Output the (X, Y) coordinate of the center of the cell containing the given text.  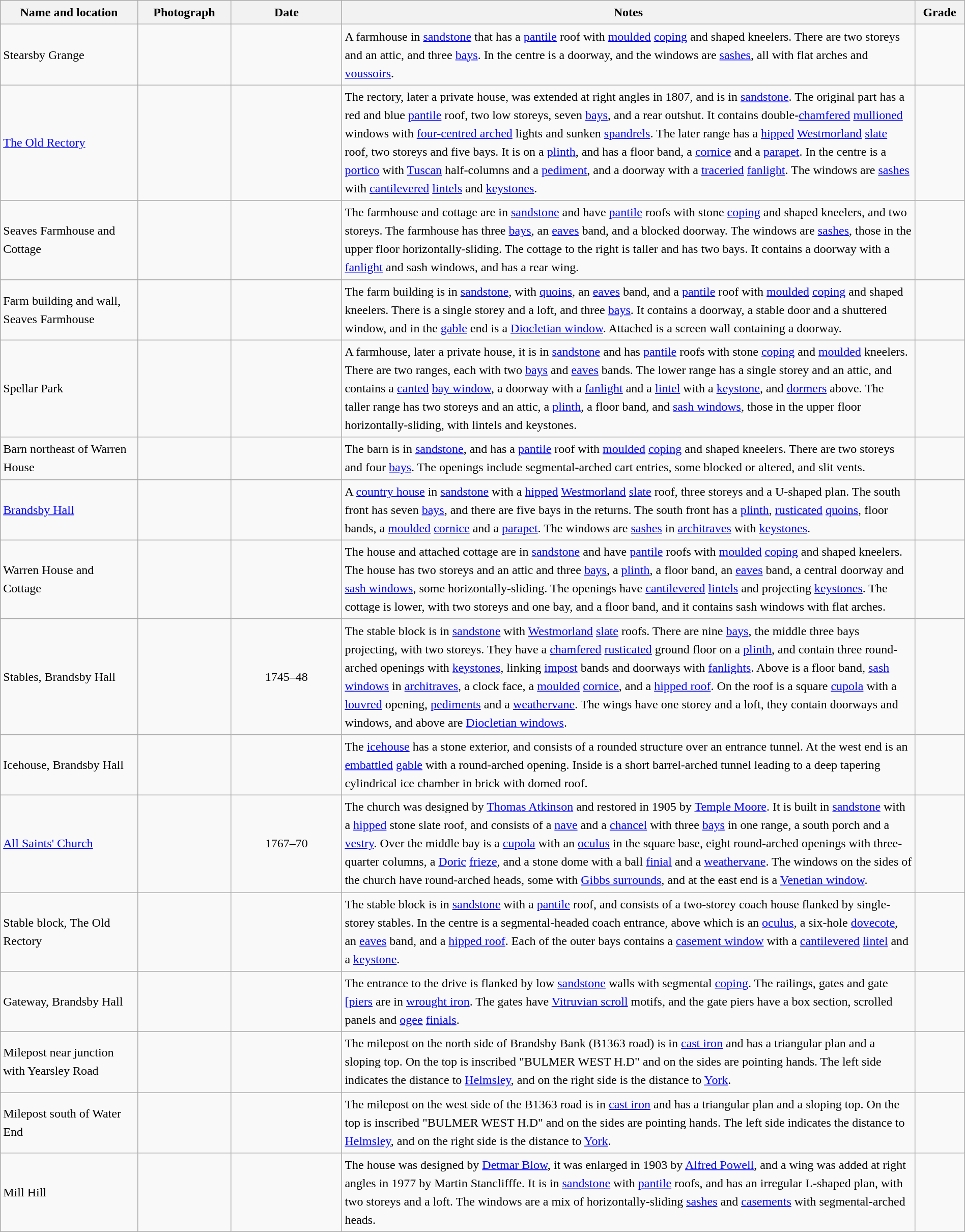
Farm building and wall,Seaves Farmhouse (69, 309)
Seaves Farmhouse and Cottage (69, 240)
Gateway, Brandsby Hall (69, 1001)
Warren House and Cottage (69, 579)
Notes (628, 12)
Date (287, 12)
Stables, Brandsby Hall (69, 677)
Mill Hill (69, 1193)
Stearsby Grange (69, 55)
Barn northeast of Warren House (69, 458)
The Old Rectory (69, 142)
Milepost south of Water End (69, 1123)
Brandsby Hall (69, 510)
1745–48 (287, 677)
Photograph (184, 12)
Icehouse, Brandsby Hall (69, 764)
Name and location (69, 12)
Spellar Park (69, 389)
Grade (940, 12)
Milepost near junction with Yearsley Road (69, 1063)
All Saints' Church (69, 844)
1767–70 (287, 844)
Stable block, The Old Rectory (69, 932)
